Identify which cell holds the provided text, then report its [x, y] central coordinate. 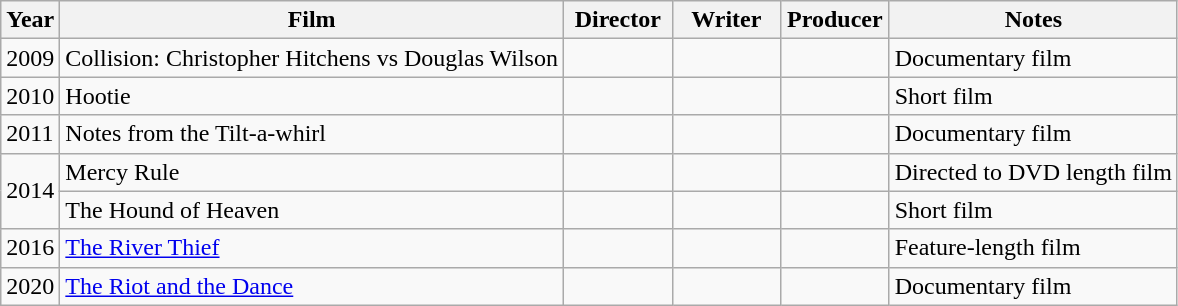
The Hound of Heaven [312, 210]
2011 [30, 134]
2014 [30, 191]
Producer [836, 20]
Writer [726, 20]
Notes [1033, 20]
Film [312, 20]
The Riot and the Dance [312, 286]
Director [618, 20]
2020 [30, 286]
2009 [30, 58]
Feature-length film [1033, 248]
Notes from the Tilt-a-whirl [312, 134]
2016 [30, 248]
Mercy Rule [312, 172]
Hootie [312, 96]
Directed to DVD length film [1033, 172]
2010 [30, 96]
Year [30, 20]
Collision: Christopher Hitchens vs Douglas Wilson [312, 58]
The River Thief [312, 248]
